Identify which cell holds the provided text, then report its (x, y) central coordinate. 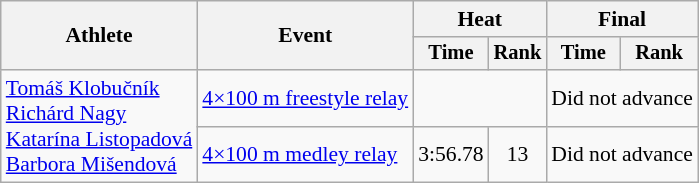
Athlete (100, 36)
Final (622, 19)
Tomáš KlobučníkRichárd NagyKatarína ListopadováBarbora Mišendová (100, 126)
Heat (480, 19)
13 (518, 155)
4×100 m freestyle relay (305, 98)
4×100 m medley relay (305, 155)
3:56.78 (450, 155)
Event (305, 36)
